Detect which cell encompasses the target text, then output its [x, y] center coordinate. 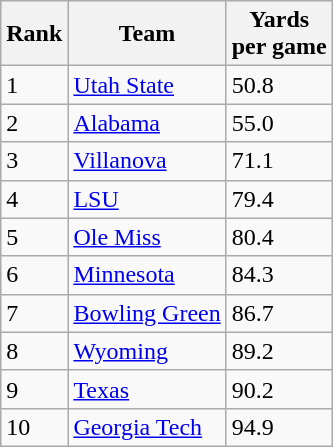
89.2 [279, 351]
10 [34, 427]
5 [34, 237]
94.9 [279, 427]
8 [34, 351]
86.7 [279, 313]
Team [147, 34]
LSU [147, 199]
6 [34, 275]
Yardsper game [279, 34]
7 [34, 313]
79.4 [279, 199]
Texas [147, 389]
80.4 [279, 237]
Wyoming [147, 351]
Minnesota [147, 275]
55.0 [279, 123]
3 [34, 161]
50.8 [279, 85]
Ole Miss [147, 237]
Utah State [147, 85]
Georgia Tech [147, 427]
90.2 [279, 389]
71.1 [279, 161]
Villanova [147, 161]
Bowling Green [147, 313]
9 [34, 389]
Rank [34, 34]
84.3 [279, 275]
4 [34, 199]
2 [34, 123]
Alabama [147, 123]
1 [34, 85]
